Locate the cell with the specified text and output its [x, y] center coordinate. 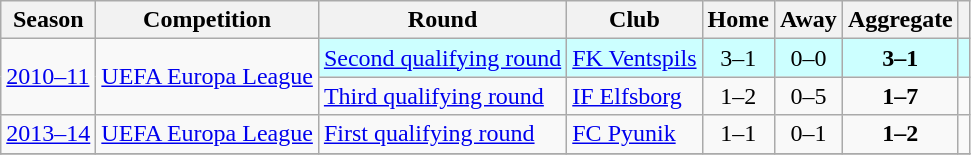
Season [48, 20]
Club [634, 20]
FK Ventspils [634, 58]
2010–11 [48, 77]
Round [442, 20]
1–1 [738, 134]
IF Elfsborg [634, 96]
Home [738, 20]
1–7 [900, 96]
0–1 [808, 134]
Aggregate [900, 20]
First qualifying round [442, 134]
Competition [208, 20]
2013–14 [48, 134]
0–0 [808, 58]
Second qualifying round [442, 58]
Away [808, 20]
FC Pyunik [634, 134]
Third qualifying round [442, 96]
0–5 [808, 96]
